Find where the given text appears and provide that cell's center as [x, y] coordinate. 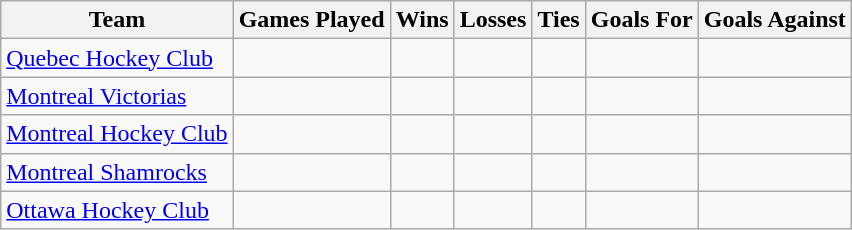
Games Played [312, 20]
Montreal Hockey Club [117, 134]
Goals Against [774, 20]
Ties [558, 20]
Montreal Victorias [117, 96]
Team [117, 20]
Montreal Shamrocks [117, 172]
Goals For [642, 20]
Quebec Hockey Club [117, 58]
Losses [493, 20]
Ottawa Hockey Club [117, 210]
Wins [422, 20]
